Provide the [X, Y] coordinate of the cell's center where the given text is located.  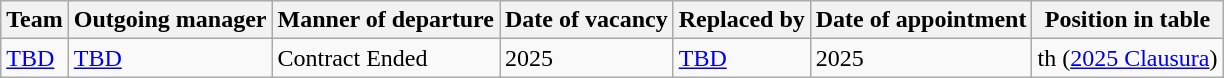
Date of appointment [921, 20]
Replaced by [742, 20]
Contract Ended [386, 58]
Team [35, 20]
th (2025 Clausura) [1128, 58]
Outgoing manager [170, 20]
Date of vacancy [587, 20]
Position in table [1128, 20]
Manner of departure [386, 20]
